From the cell containing the given text, extract its center point as [X, Y] coordinate. 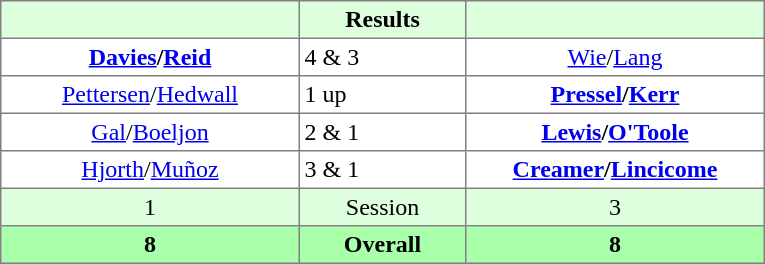
2 & 1 [382, 132]
Davies/Reid [150, 57]
3 [615, 207]
Results [382, 20]
1 up [382, 95]
Gal/Boeljon [150, 132]
Wie/Lang [615, 57]
1 [150, 207]
Creamer/Lincicome [615, 170]
Hjorth/Muñoz [150, 170]
Lewis/O'Toole [615, 132]
Pettersen/Hedwall [150, 95]
Pressel/Kerr [615, 95]
3 & 1 [382, 170]
Session [382, 207]
Overall [382, 245]
4 & 3 [382, 57]
